Provide the [X, Y] coordinate of the cell's center where the given text is located.  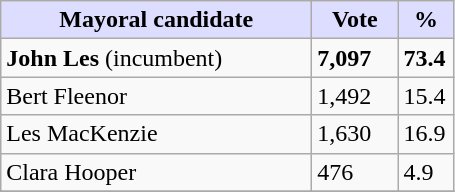
4.9 [426, 172]
Vote [355, 20]
1,630 [355, 134]
% [426, 20]
16.9 [426, 134]
73.4 [426, 58]
15.4 [426, 96]
Mayoral candidate [156, 20]
Clara Hooper [156, 172]
476 [355, 172]
Les MacKenzie [156, 134]
Bert Fleenor [156, 96]
7,097 [355, 58]
1,492 [355, 96]
John Les (incumbent) [156, 58]
